Scan for the cell matching the given text and deliver its [x, y] coordinate at center. 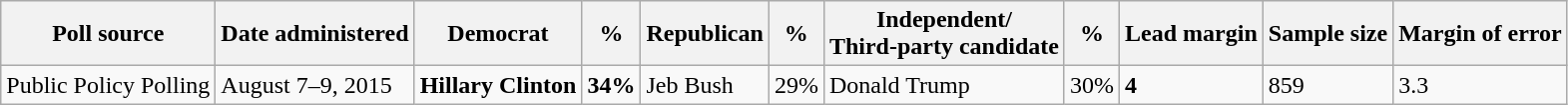
Republican [705, 34]
29% [796, 85]
Lead margin [1192, 34]
859 [1327, 85]
August 7–9, 2015 [315, 85]
Date administered [315, 34]
Donald Trump [944, 85]
Margin of error [1481, 34]
Poll source [108, 34]
4 [1192, 85]
Public Policy Polling [108, 85]
Democrat [498, 34]
30% [1092, 85]
Sample size [1327, 34]
Hillary Clinton [498, 85]
3.3 [1481, 85]
Jeb Bush [705, 85]
34% [611, 85]
Independent/Third-party candidate [944, 34]
